Locate the cell with the specified text and output its (X, Y) center coordinate. 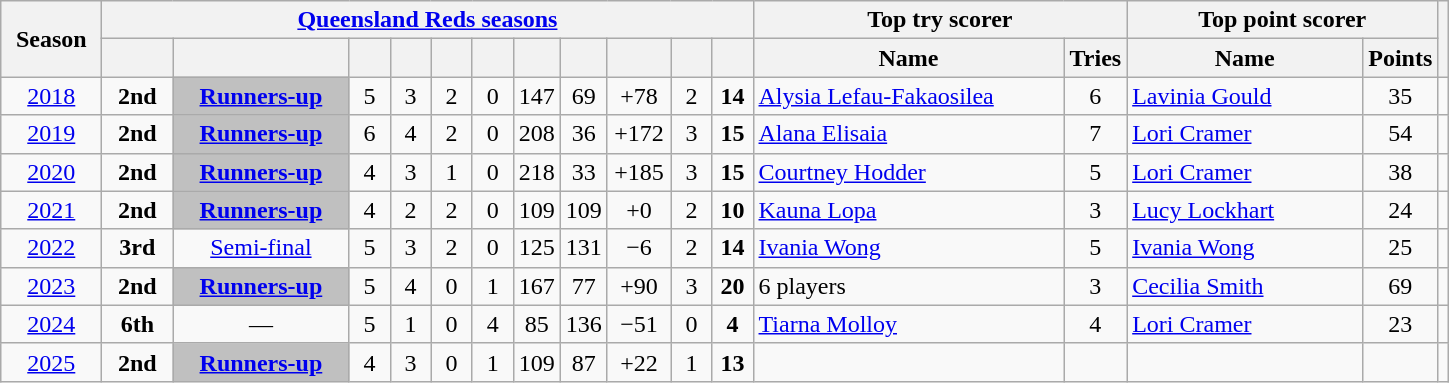
85 (536, 324)
+22 (639, 362)
87 (584, 362)
Cecilia Smith (1245, 286)
— (261, 324)
Queensland Reds seasons (428, 20)
−51 (639, 324)
Top point scorer (1282, 20)
Tries (1096, 58)
20 (732, 286)
38 (1400, 172)
208 (536, 134)
10 (732, 210)
+78 (639, 96)
147 (536, 96)
Top try scorer (940, 20)
136 (584, 324)
7 (1096, 134)
2018 (52, 96)
Alana Elisaia (908, 134)
218 (536, 172)
131 (584, 248)
6th (138, 324)
Courtney Hodder (908, 172)
167 (536, 286)
77 (584, 286)
13 (732, 362)
−6 (639, 248)
+0 (639, 210)
Kauna Lopa (908, 210)
+185 (639, 172)
24 (1400, 210)
2022 (52, 248)
2019 (52, 134)
Alysia Lefau-Fakaosilea (908, 96)
Semi-final (261, 248)
6 players (908, 286)
+90 (639, 286)
3rd (138, 248)
25 (1400, 248)
2021 (52, 210)
2025 (52, 362)
Lucy Lockhart (1245, 210)
125 (536, 248)
35 (1400, 96)
Points (1400, 58)
Tiarna Molloy (908, 324)
Lavinia Gould (1245, 96)
+172 (639, 134)
Season (52, 39)
54 (1400, 134)
2020 (52, 172)
23 (1400, 324)
2023 (52, 286)
36 (584, 134)
33 (584, 172)
2024 (52, 324)
